Detect which cell encompasses the target text, then output its (x, y) center coordinate. 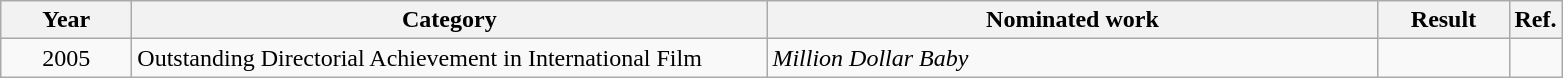
2005 (66, 58)
Result (1444, 20)
Million Dollar Baby (1072, 58)
Category (450, 20)
Outstanding Directorial Achievement in International Film (450, 58)
Nominated work (1072, 20)
Ref. (1536, 20)
Year (66, 20)
